From the cell containing the given text, extract its center point as (x, y) coordinate. 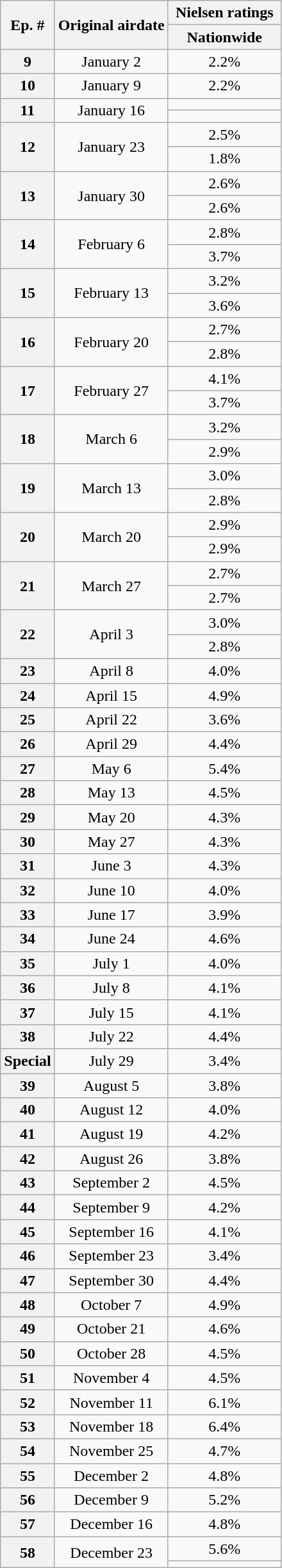
Ep. # (28, 25)
September 23 (112, 1256)
28 (28, 793)
Special (28, 1061)
55 (28, 1475)
5.6% (224, 1549)
5.2% (224, 1500)
August 12 (112, 1110)
12 (28, 147)
March 20 (112, 537)
April 29 (112, 744)
15 (28, 293)
38 (28, 1036)
January 2 (112, 61)
April 3 (112, 634)
27 (28, 769)
May 6 (112, 769)
October 7 (112, 1305)
July 22 (112, 1036)
50 (28, 1353)
34 (28, 939)
23 (28, 671)
June 3 (112, 866)
41 (28, 1134)
July 1 (112, 963)
9 (28, 61)
26 (28, 744)
29 (28, 817)
22 (28, 634)
3.9% (224, 915)
February 20 (112, 342)
42 (28, 1159)
44 (28, 1207)
36 (28, 988)
June 24 (112, 939)
January 30 (112, 195)
14 (28, 244)
58 (28, 1553)
4.7% (224, 1451)
August 19 (112, 1134)
October 21 (112, 1329)
November 18 (112, 1426)
April 8 (112, 671)
11 (28, 110)
46 (28, 1256)
June 17 (112, 915)
December 16 (112, 1524)
49 (28, 1329)
November 25 (112, 1451)
September 9 (112, 1207)
January 23 (112, 147)
30 (28, 842)
43 (28, 1183)
13 (28, 195)
January 9 (112, 86)
32 (28, 890)
21 (28, 585)
Original airdate (112, 25)
Nielsen ratings (224, 13)
57 (28, 1524)
53 (28, 1426)
August 26 (112, 1159)
45 (28, 1232)
November 4 (112, 1378)
1.8% (224, 159)
18 (28, 439)
March 27 (112, 585)
July 29 (112, 1061)
Nationwide (224, 37)
February 27 (112, 391)
2.5% (224, 135)
31 (28, 866)
5.4% (224, 769)
20 (28, 537)
April 15 (112, 695)
November 11 (112, 1402)
33 (28, 915)
August 5 (112, 1086)
January 16 (112, 110)
May 27 (112, 842)
52 (28, 1402)
39 (28, 1086)
May 13 (112, 793)
6.4% (224, 1426)
March 13 (112, 488)
37 (28, 1012)
July 15 (112, 1012)
40 (28, 1110)
December 9 (112, 1500)
24 (28, 695)
July 8 (112, 988)
May 20 (112, 817)
October 28 (112, 1353)
54 (28, 1451)
March 6 (112, 439)
February 6 (112, 244)
48 (28, 1305)
56 (28, 1500)
10 (28, 86)
December 23 (112, 1553)
35 (28, 963)
47 (28, 1280)
September 30 (112, 1280)
51 (28, 1378)
25 (28, 720)
September 2 (112, 1183)
December 2 (112, 1475)
June 10 (112, 890)
19 (28, 488)
17 (28, 391)
September 16 (112, 1232)
16 (28, 342)
6.1% (224, 1402)
February 13 (112, 293)
April 22 (112, 720)
